Search for the cell housing the specified text and yield its [X, Y] center coordinate. 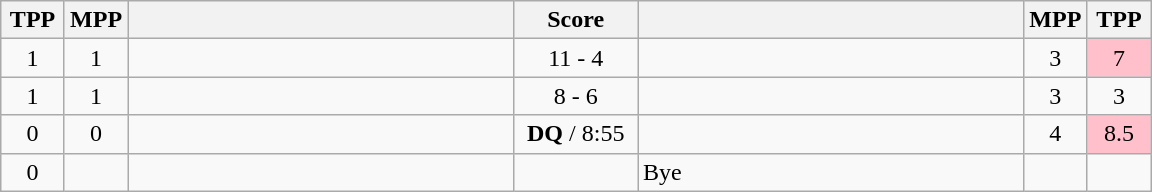
Score [576, 20]
8.5 [1119, 134]
8 - 6 [576, 96]
7 [1119, 58]
DQ / 8:55 [576, 134]
4 [1056, 134]
Bye [831, 172]
11 - 4 [576, 58]
